Identify which cell holds the provided text, then report its (X, Y) central coordinate. 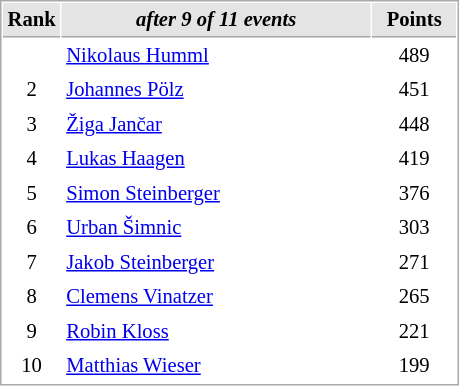
489 (414, 56)
Jakob Steinberger (216, 262)
Clemens Vinatzer (216, 296)
Urban Šimnic (216, 228)
6 (32, 228)
448 (414, 124)
Žiga Jančar (216, 124)
Matthias Wieser (216, 366)
2 (32, 90)
Rank (32, 20)
451 (414, 90)
7 (32, 262)
3 (32, 124)
after 9 of 11 events (216, 20)
199 (414, 366)
9 (32, 332)
419 (414, 158)
Simon Steinberger (216, 194)
376 (414, 194)
5 (32, 194)
303 (414, 228)
265 (414, 296)
Points (414, 20)
271 (414, 262)
10 (32, 366)
Lukas Haagen (216, 158)
221 (414, 332)
Robin Kloss (216, 332)
4 (32, 158)
Johannes Pölz (216, 90)
8 (32, 296)
Nikolaus Humml (216, 56)
